Pinpoint the cell where the given text exists, returning its [X, Y] midpoint coordinate. 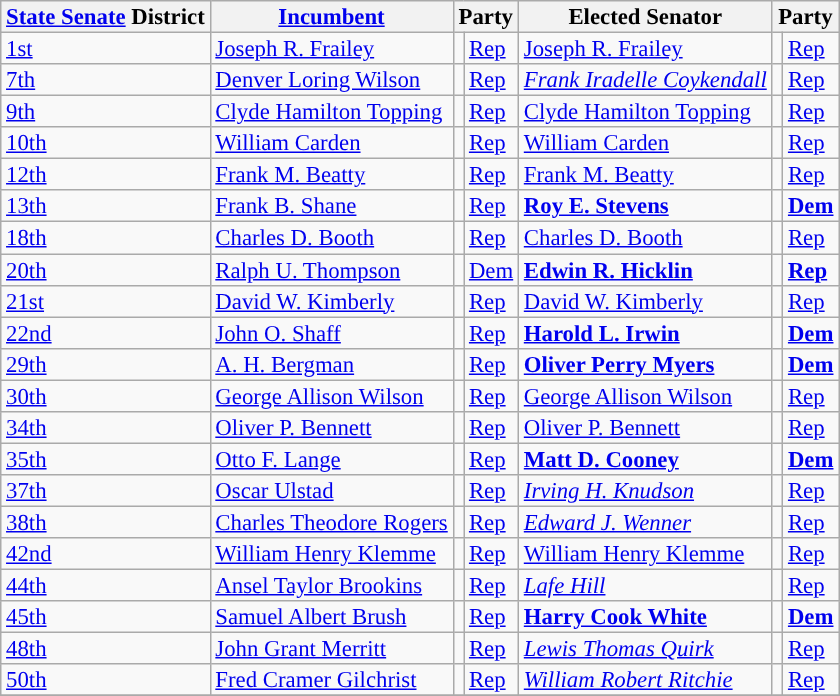
Oscar Ulstad [332, 491]
34th [106, 428]
Harry Cook White [646, 617]
30th [106, 396]
Lewis Thomas Quirk [646, 649]
10th [106, 143]
37th [106, 491]
Denver Loring Wilson [332, 80]
Frank Iradelle Coykendall [646, 80]
John O. Shaff [332, 333]
7th [106, 80]
Oliver Perry Myers [646, 364]
Edwin R. Hicklin [646, 270]
Ansel Taylor Brookins [332, 586]
48th [106, 649]
21st [106, 301]
Edward J. Wenner [646, 522]
22nd [106, 333]
42nd [106, 554]
44th [106, 586]
Charles Theodore Rogers [332, 522]
12th [106, 175]
Harold L. Irwin [646, 333]
State Senate District [106, 17]
Frank B. Shane [332, 206]
John Grant Merritt [332, 649]
Roy E. Stevens [646, 206]
45th [106, 617]
29th [106, 364]
Lafe Hill [646, 586]
Samuel Albert Brush [332, 617]
Irving H. Knudson [646, 491]
William Robert Ritchie [646, 680]
Elected Senator [646, 17]
50th [106, 680]
9th [106, 112]
A. H. Bergman [332, 364]
Ralph U. Thompson [332, 270]
35th [106, 459]
Matt D. Cooney [646, 459]
18th [106, 238]
20th [106, 270]
Fred Cramer Gilchrist [332, 680]
Incumbent [332, 17]
38th [106, 522]
Otto F. Lange [332, 459]
13th [106, 206]
1st [106, 49]
